Determine the (x, y) coordinate at the center of the cell enclosing the given text.  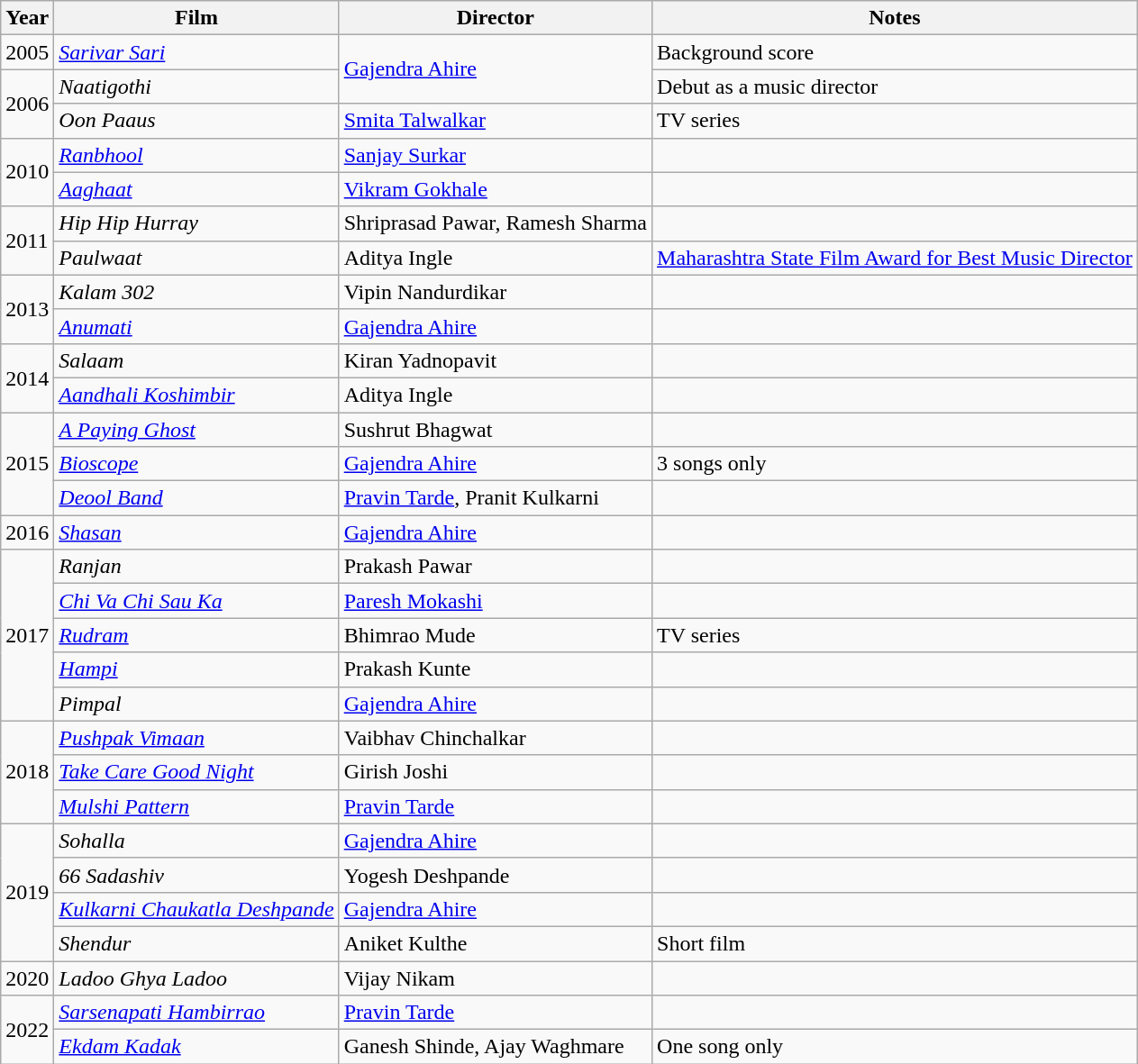
2017 (27, 635)
A Paying Ghost (196, 430)
Sanjay Surkar (496, 155)
Deool Band (196, 498)
Year (27, 18)
Naatigothi (196, 86)
Shriprasad Pawar, Ramesh Sharma (496, 223)
66 Sadashiv (196, 875)
Notes (896, 18)
Vikram Gokhale (496, 189)
One song only (896, 1047)
Director (496, 18)
Vaibhav Chinchalkar (496, 738)
Pimpal (196, 704)
Paresh Mokashi (496, 601)
Pravin Tarde, Pranit Kulkarni (496, 498)
Kiran Yadnopavit (496, 360)
2011 (27, 241)
Shendur (196, 943)
Aaghaat (196, 189)
2015 (27, 464)
Prakash Kunte (496, 669)
Background score (896, 52)
Pushpak Vimaan (196, 738)
Sohalla (196, 841)
2019 (27, 892)
Aandhali Koshimbir (196, 395)
2010 (27, 172)
Prakash Pawar (496, 567)
2006 (27, 104)
2005 (27, 52)
Chi Va Chi Sau Ka (196, 601)
Ekdam Kadak (196, 1047)
Aniket Kulthe (496, 943)
Vijay Nikam (496, 978)
Ranjan (196, 567)
Bhimrao Mude (496, 635)
Ladoo Ghya Ladoo (196, 978)
Film (196, 18)
Kalam 302 (196, 292)
Oon Paaus (196, 121)
Debut as a music director (896, 86)
Ganesh Shinde, Ajay Waghmare (496, 1047)
2020 (27, 978)
Girish Joshi (496, 772)
Sushrut Bhagwat (496, 430)
Rudram (196, 635)
3 songs only (896, 464)
2016 (27, 532)
2013 (27, 309)
Kulkarni Chaukatla Deshpande (196, 909)
Mulshi Pattern (196, 806)
Short film (896, 943)
Sarsenapati Hambirrao (196, 1013)
Shasan (196, 532)
Smita Talwalkar (496, 121)
Anumati (196, 326)
Paulwaat (196, 258)
Hip Hip Hurray (196, 223)
Vipin Nandurdikar (496, 292)
Yogesh Deshpande (496, 875)
Take Care Good Night (196, 772)
Ranbhool (196, 155)
2022 (27, 1030)
Maharashtra State Film Award for Best Music Director (896, 258)
Sarivar Sari (196, 52)
Hampi (196, 669)
2018 (27, 772)
2014 (27, 377)
Salaam (196, 360)
Bioscope (196, 464)
